Capture the cell that displays the provided text and extract its [X, Y] central coordinate. 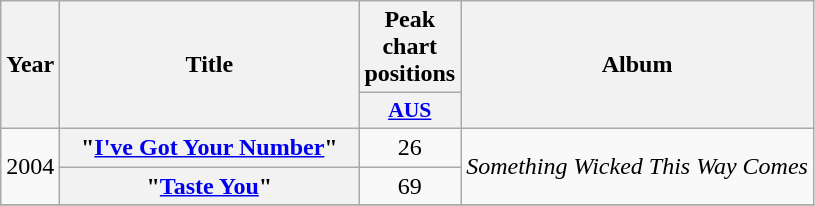
"Taste You" [210, 185]
"I've Got Your Number" [210, 147]
Year [30, 65]
Title [210, 65]
Album [638, 65]
Something Wicked This Way Comes [638, 166]
AUS [410, 111]
26 [410, 147]
Peak chartpositions [410, 47]
69 [410, 185]
2004 [30, 166]
